Detect which cell encompasses the target text, then output its (X, Y) center coordinate. 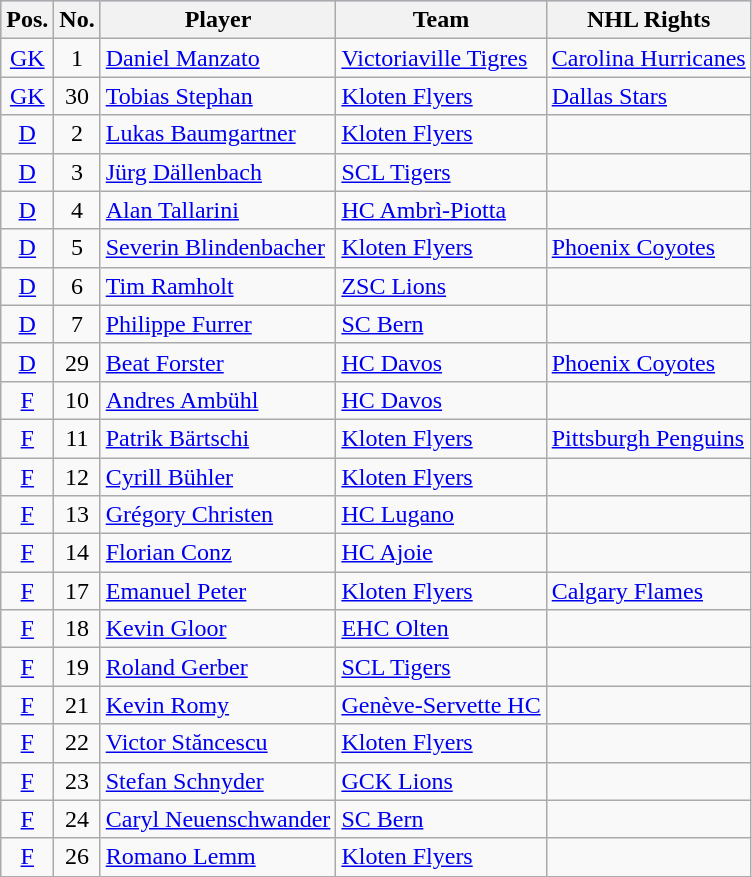
Alan Tallarini (218, 210)
1 (77, 58)
21 (77, 705)
Roland Gerber (218, 667)
Dallas Stars (648, 96)
24 (77, 819)
NHL Rights (648, 20)
Kevin Gloor (218, 629)
ZSC Lions (441, 286)
Philippe Furrer (218, 324)
Carolina Hurricanes (648, 58)
Daniel Manzato (218, 58)
Pos. (28, 20)
Patrik Bärtschi (218, 438)
17 (77, 591)
Cyrill Bühler (218, 477)
2 (77, 134)
HC Ambrì-Piotta (441, 210)
Grégory Christen (218, 515)
11 (77, 438)
23 (77, 781)
Victoriaville Tigres (441, 58)
Caryl Neuenschwander (218, 819)
Emanuel Peter (218, 591)
Tobias Stephan (218, 96)
Kevin Romy (218, 705)
13 (77, 515)
HC Ajoie (441, 553)
Team (441, 20)
Calgary Flames (648, 591)
EHC Olten (441, 629)
Stefan Schnyder (218, 781)
Jürg Dällenbach (218, 172)
14 (77, 553)
Player (218, 20)
Lukas Baumgartner (218, 134)
Genève-Servette HC (441, 705)
3 (77, 172)
Tim Ramholt (218, 286)
22 (77, 743)
No. (77, 20)
26 (77, 857)
7 (77, 324)
4 (77, 210)
Pittsburgh Penguins (648, 438)
29 (77, 362)
Victor Stăncescu (218, 743)
Severin Blindenbacher (218, 248)
Romano Lemm (218, 857)
Andres Ambühl (218, 400)
19 (77, 667)
HC Lugano (441, 515)
12 (77, 477)
6 (77, 286)
10 (77, 400)
Beat Forster (218, 362)
18 (77, 629)
30 (77, 96)
5 (77, 248)
Florian Conz (218, 553)
GCK Lions (441, 781)
